Find where the given text appears and provide that cell's center as [x, y] coordinate. 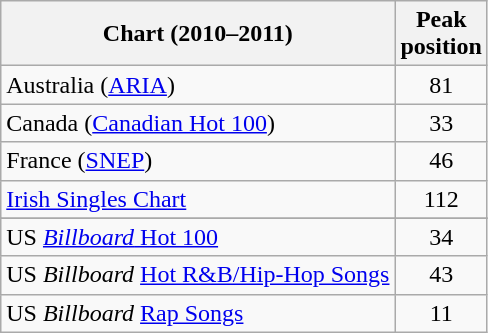
Irish Singles Chart [198, 199]
US Billboard Rap Songs [198, 313]
112 [441, 199]
Chart (2010–2011) [198, 34]
US Billboard Hot 100 [198, 237]
33 [441, 123]
81 [441, 85]
Peakposition [441, 34]
France (SNEP) [198, 161]
34 [441, 237]
46 [441, 161]
Australia (ARIA) [198, 85]
Canada (Canadian Hot 100) [198, 123]
43 [441, 275]
11 [441, 313]
US Billboard Hot R&B/Hip-Hop Songs [198, 275]
